Scan for the cell matching the given text and deliver its [x, y] coordinate at center. 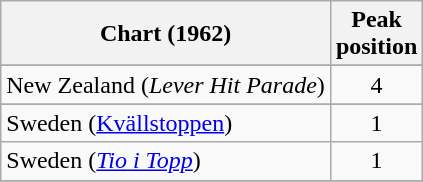
Sweden (Kvällstoppen) [166, 123]
4 [376, 85]
Chart (1962) [166, 34]
Peakposition [376, 34]
New Zealand (Lever Hit Parade) [166, 85]
Sweden (Tio i Topp) [166, 161]
